Determine the [x, y] coordinate at the center of the cell enclosing the given text.  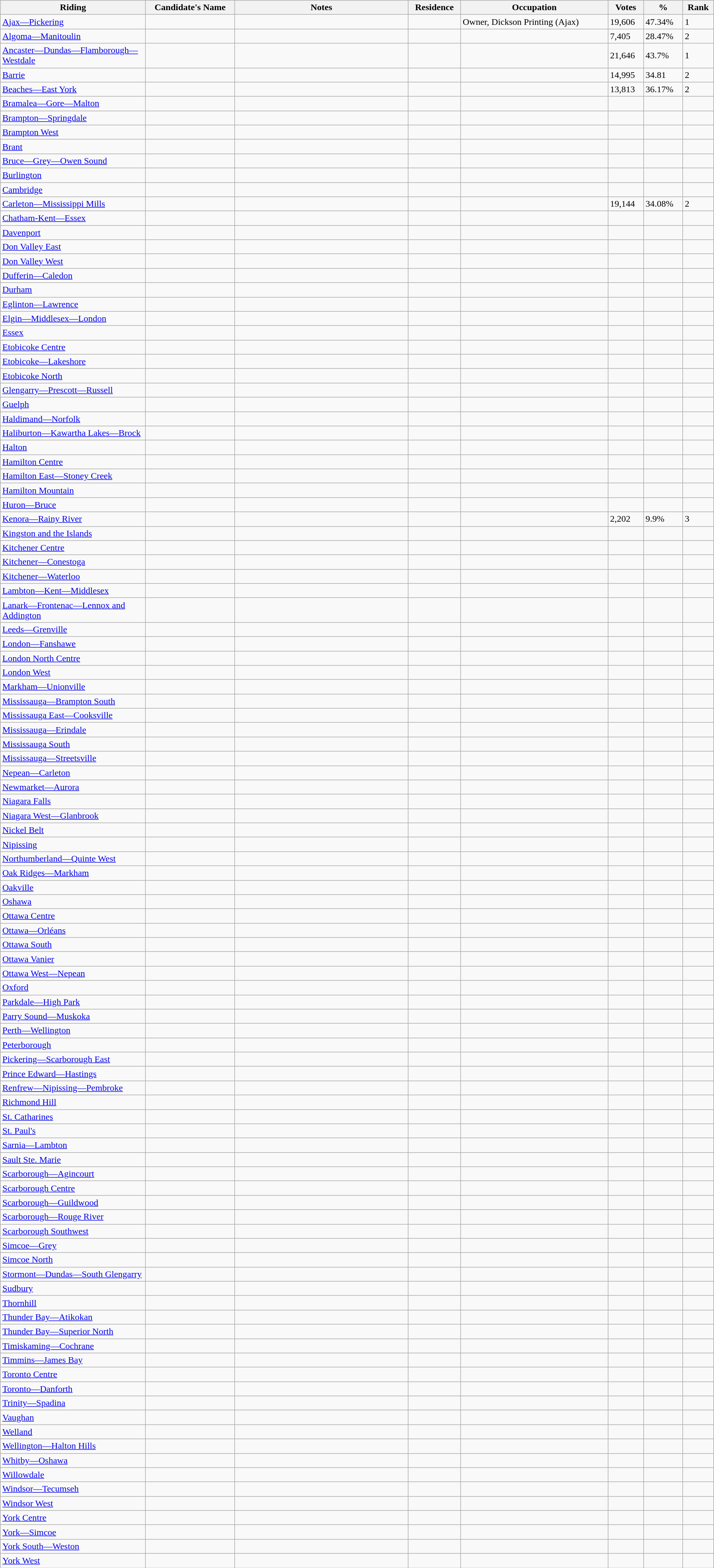
7,405 [626, 36]
Stormont—Dundas—South Glengarry [73, 1274]
Peterborough [73, 1045]
Whitby—Oshawa [73, 1460]
Algoma—Manitoulin [73, 36]
Elgin—Middlesex—London [73, 318]
Renfrew—Nipissing—Pembroke [73, 1088]
Leeds—Grenville [73, 629]
St. Catharines [73, 1117]
Don Valley East [73, 247]
Timmins—James Bay [73, 1360]
Huron—Bruce [73, 505]
Ottawa West—Nepean [73, 973]
Beaches—East York [73, 89]
Ottawa South [73, 945]
Toronto—Danforth [73, 1389]
13,813 [626, 89]
Brampton West [73, 132]
14,995 [626, 75]
Ajax—Pickering [73, 22]
Sarnia—Lambton [73, 1145]
Oshawa [73, 902]
Oakville [73, 887]
York—Simcoe [73, 1532]
York Centre [73, 1518]
Occupation [534, 8]
St. Paul's [73, 1131]
Carleton—Mississippi Mills [73, 204]
Ottawa—Orléans [73, 930]
Lanark—Frontenac—Lennox and Addington [73, 610]
Welland [73, 1432]
York West [73, 1560]
28.47% [663, 36]
Owner, Dickson Printing (Ajax) [534, 22]
Mississauga—Streetsville [73, 758]
Nepean—Carleton [73, 773]
Mississauga East—Cooksville [73, 715]
Glengarry—Prescott—Russell [73, 390]
Perth—Wellington [73, 1031]
Parkdale—High Park [73, 1002]
Brant [73, 146]
Essex [73, 333]
Hamilton East—Stoney Creek [73, 476]
Scarborough—Agincourt [73, 1174]
Richmond Hill [73, 1102]
Mississauga—Erindale [73, 730]
Durham [73, 290]
Brampton—Springdale [73, 118]
Thunder Bay—Superior North [73, 1331]
Parry Sound—Muskoka [73, 1016]
Bruce—Grey—Owen Sound [73, 161]
Dufferin—Caledon [73, 276]
Nipissing [73, 844]
9.9% [663, 519]
Niagara West—Glanbrook [73, 816]
Northumberland—Quinte West [73, 859]
Willowdale [73, 1475]
3 [698, 519]
Windsor—Tecumseh [73, 1489]
Kitchener—Waterloo [73, 576]
43.7% [663, 56]
Thunder Bay—Atikokan [73, 1317]
Cambridge [73, 189]
London North Centre [73, 658]
Etobicoke Centre [73, 347]
Lambton—Kent—Middlesex [73, 591]
Mississauga—Brampton South [73, 701]
Rank [698, 8]
Ottawa Centre [73, 916]
Burlington [73, 175]
Votes [626, 8]
Notes [322, 8]
Ancaster—Dundas—Flamborough—Westdale [73, 56]
Candidate's Name [190, 8]
Scarborough—Rouge River [73, 1217]
Niagara Falls [73, 801]
Sudbury [73, 1288]
19,606 [626, 22]
2,202 [626, 519]
Barrie [73, 75]
Scarborough—Guildwood [73, 1203]
Halton [73, 448]
34.81 [663, 75]
Vaughan [73, 1417]
Residence [435, 8]
Trinity—Spadina [73, 1403]
21,646 [626, 56]
Don Valley West [73, 261]
Hamilton Centre [73, 462]
London—Fanshawe [73, 644]
Oak Ridges—Markham [73, 873]
Kitchener Centre [73, 548]
Thornhill [73, 1303]
47.34% [663, 22]
Etobicoke—Lakeshore [73, 361]
Guelph [73, 404]
Toronto Centre [73, 1375]
Chatham-Kent—Essex [73, 218]
Etobicoke North [73, 376]
Davenport [73, 233]
19,144 [626, 204]
36.17% [663, 89]
Timiskaming—Cochrane [73, 1346]
Windsor West [73, 1503]
Simcoe North [73, 1260]
Mississauga South [73, 744]
Simcoe—Grey [73, 1245]
Hamilton Mountain [73, 490]
Haldimand—Norfolk [73, 419]
% [663, 8]
Eglinton—Lawrence [73, 304]
Wellington—Halton Hills [73, 1446]
Sault Ste. Marie [73, 1160]
Scarborough Centre [73, 1188]
Oxford [73, 988]
London West [73, 673]
34.08% [663, 204]
Ottawa Vanier [73, 959]
Haliburton—Kawartha Lakes—Brock [73, 433]
Prince Edward—Hastings [73, 1073]
Newmarket—Aurora [73, 787]
Kitchener—Conestoga [73, 562]
Kenora—Rainy River [73, 519]
Pickering—Scarborough East [73, 1059]
Scarborough Southwest [73, 1231]
Bramalea—Gore—Malton [73, 104]
Riding [73, 8]
Nickel Belt [73, 830]
Kingston and the Islands [73, 533]
York South—Weston [73, 1546]
Markham—Unionville [73, 687]
